Extract the (X, Y) coordinate from the center of the cell holding the provided text.  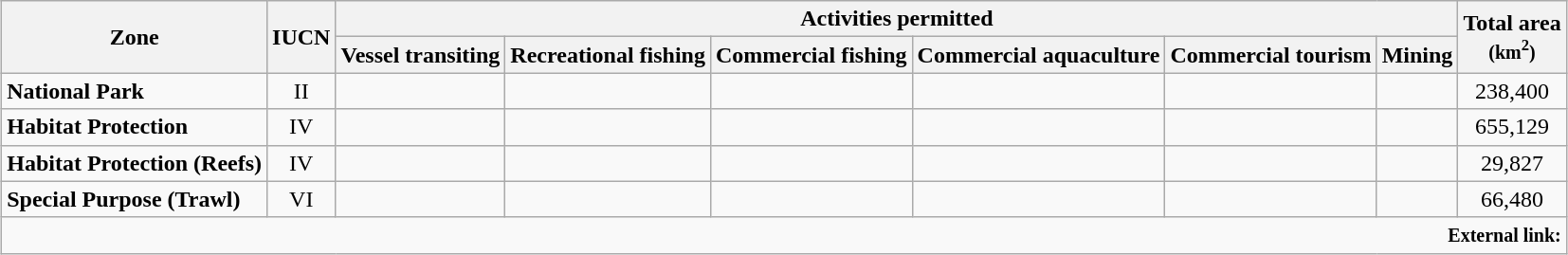
29,827 (1512, 163)
Habitat Protection (Reefs) (135, 163)
Recreational fishing (609, 55)
IUCN (301, 37)
Commercial tourism (1270, 55)
Commercial fishing (811, 55)
Activities permitted (897, 19)
Habitat Protection (135, 127)
Total area(km2) (1512, 37)
Zone (135, 37)
Special Purpose (Trawl) (135, 199)
External link: (785, 235)
II (301, 91)
Vessel transiting (421, 55)
655,129 (1512, 127)
238,400 (1512, 91)
66,480 (1512, 199)
VI (301, 199)
Mining (1417, 55)
Commercial aquaculture (1039, 55)
National Park (135, 91)
